Provide the [x, y] coordinate of the cell's center where the given text is located.  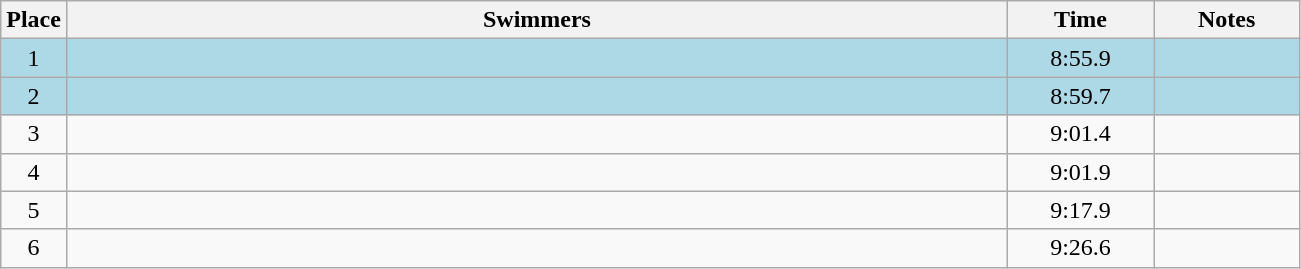
8:59.7 [1081, 96]
4 [34, 172]
9:17.9 [1081, 210]
1 [34, 58]
3 [34, 134]
6 [34, 248]
Place [34, 20]
2 [34, 96]
9:01.4 [1081, 134]
Time [1081, 20]
5 [34, 210]
9:26.6 [1081, 248]
Swimmers [536, 20]
8:55.9 [1081, 58]
9:01.9 [1081, 172]
Notes [1227, 20]
